Output the (X, Y) coordinate of the center of the cell containing the given text.  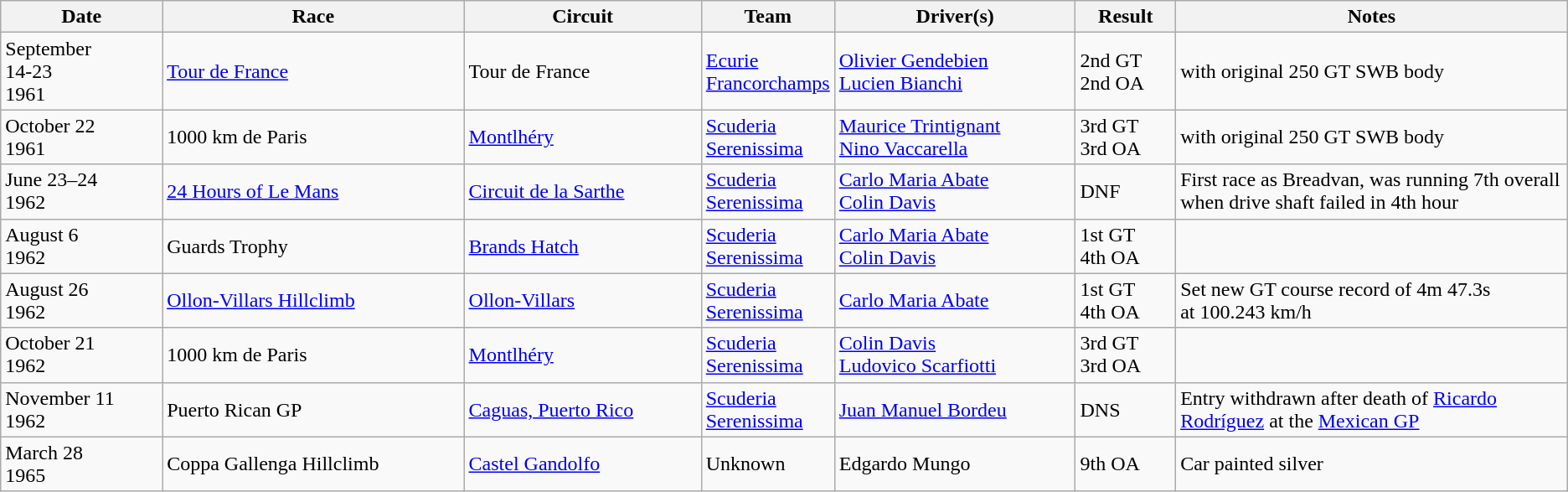
Ecurie Francorchamps (767, 71)
Set new GT course record of 4m 47.3s at 100.243 km/h (1372, 300)
Olivier GendebienLucien Bianchi (955, 71)
2nd GT2nd OA (1126, 71)
March 281965 (82, 464)
9th OA (1126, 464)
First race as Breadvan, was running 7th overall when drive shaft failed in 4th hour (1372, 191)
Ollon-Villars (583, 300)
November 111962 (82, 409)
Edgardo Mungo (955, 464)
Entry withdrawn after death of Ricardo Rodríguez at the Mexican GP (1372, 409)
Caguas, Puerto Rico (583, 409)
October 211962 (82, 355)
Race (313, 17)
DNF (1126, 191)
Unknown (767, 464)
Juan Manuel Bordeu (955, 409)
Colin DavisLudovico Scarfiotti (955, 355)
Result (1126, 17)
Circuit (583, 17)
September14-231961 (82, 71)
Notes (1372, 17)
Car painted silver (1372, 464)
Carlo Maria Abate (955, 300)
October 221961 (82, 137)
Brands Hatch (583, 246)
Ollon-Villars Hillclimb (313, 300)
Team (767, 17)
Circuit de la Sarthe (583, 191)
June 23–241962 (82, 191)
Maurice TrintignantNino Vaccarella (955, 137)
August 61962 (82, 246)
Puerto Rican GP (313, 409)
DNS (1126, 409)
Castel Gandolfo (583, 464)
Guards Trophy (313, 246)
August 261962 (82, 300)
24 Hours of Le Mans (313, 191)
Date (82, 17)
Coppa Gallenga Hillclimb (313, 464)
Driver(s) (955, 17)
